Provide the [X, Y] coordinate of the cell's center where the given text is located.  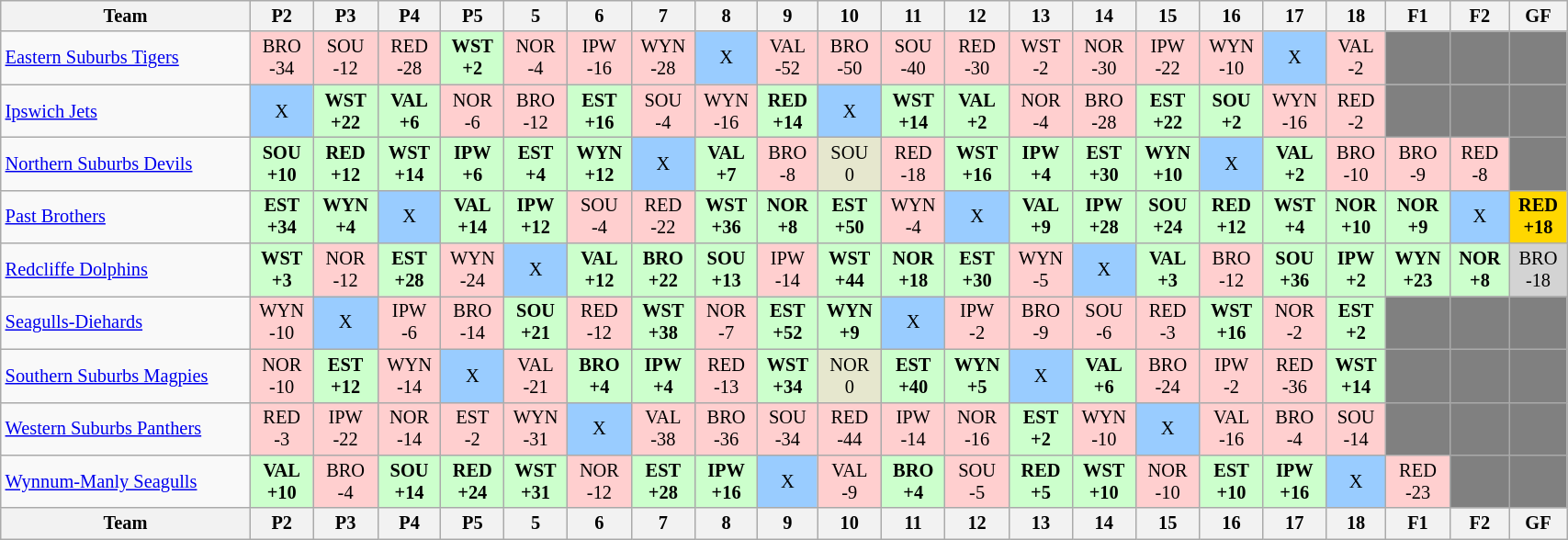
RED-18 [913, 163]
SOU+2 [1231, 111]
VAL-2 [1356, 58]
EST+12 [345, 376]
RED+5 [1042, 481]
Past Brothers [126, 217]
VAL+14 [472, 217]
WYN-24 [472, 270]
Redcliffe Dolphins [126, 270]
WST+44 [850, 270]
WST-2 [1042, 58]
SOU-34 [788, 429]
BRO-18 [1538, 270]
WST+22 [345, 111]
SOU0 [850, 163]
BRO-24 [1168, 376]
SOU+24 [1168, 217]
IPW+6 [472, 163]
SOU+36 [1295, 270]
WST+3 [281, 270]
NOR-16 [977, 429]
RED-36 [1295, 376]
VAL-52 [788, 58]
EST-2 [472, 429]
IPW+12 [536, 217]
BRO-10 [1356, 163]
BRO-28 [1104, 111]
SOU-5 [977, 481]
NOR+10 [1356, 217]
WYN+12 [599, 163]
VAL-38 [663, 429]
SOU-14 [1356, 429]
BRO+22 [663, 270]
RED-30 [977, 58]
RED-8 [1481, 163]
NOR-6 [472, 111]
RED-22 [663, 217]
RED-28 [410, 58]
RED-23 [1417, 481]
EST+10 [1231, 481]
VAL-21 [536, 376]
IPW+2 [1356, 270]
BRO-8 [788, 163]
SOU-6 [1104, 322]
NOR-7 [726, 322]
WYN-28 [663, 58]
SOU+10 [281, 163]
Southern Suburbs Magpies [126, 376]
Eastern Suburbs Tigers [126, 58]
SOU+14 [410, 481]
NOR+18 [913, 270]
WST+38 [663, 322]
SOU+21 [536, 322]
NOR-14 [410, 429]
EST+34 [281, 217]
WYN-14 [410, 376]
WYN-31 [536, 429]
BRO-36 [726, 429]
NOR+9 [1417, 217]
RED-12 [599, 322]
WST+36 [726, 217]
NOR0 [850, 376]
WST+31 [536, 481]
VAL+9 [1042, 217]
VAL+7 [726, 163]
EST+40 [913, 376]
WST+2 [472, 58]
Seagulls-Diehards [126, 322]
NOR-2 [1295, 322]
BRO-34 [281, 58]
WST+34 [788, 376]
VAL+12 [599, 270]
WST+10 [1104, 481]
RED+14 [788, 111]
WYN-4 [913, 217]
RED+24 [472, 481]
Western Suburbs Panthers [126, 429]
NOR-30 [1104, 58]
IPW-6 [410, 322]
EST+22 [1168, 111]
WYN+4 [345, 217]
VAL-9 [850, 481]
WYN+23 [1417, 270]
EST+16 [599, 111]
RED-44 [850, 429]
VAL+10 [281, 481]
Ipswich Jets [126, 111]
WYN+10 [1168, 163]
RED-2 [1356, 111]
BRO-14 [472, 322]
VAL-16 [1231, 429]
IPW+28 [1104, 217]
EST+52 [788, 322]
WYN+9 [850, 322]
BRO-50 [850, 58]
EST+4 [536, 163]
RED-13 [726, 376]
SOU+13 [726, 270]
SOU-12 [345, 58]
IPW-16 [599, 58]
VAL+3 [1168, 270]
Wynnum-Manly Seagulls [126, 481]
Northern Suburbs Devils [126, 163]
WYN+5 [977, 376]
WST+4 [1295, 217]
SOU-40 [913, 58]
EST+50 [850, 217]
RED+18 [1538, 217]
WYN-5 [1042, 270]
